Provide the [X, Y] coordinate of the cell's center where the given text is located.  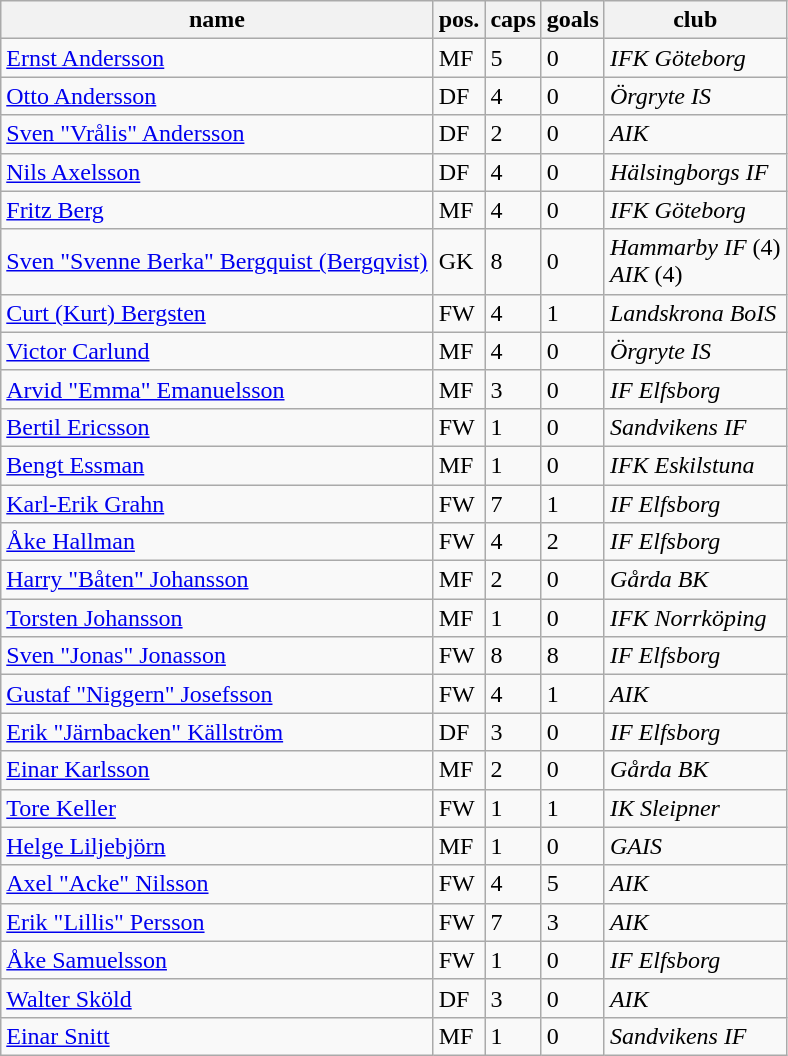
Åke Samuelsson [217, 960]
Åke Hallman [217, 542]
goals [572, 20]
GK [459, 262]
caps [513, 20]
Tore Keller [217, 808]
Hälsingborgs IF [695, 172]
Fritz Berg [217, 210]
Harry "Båten" Johansson [217, 580]
Walter Sköld [217, 998]
Einar Karlsson [217, 770]
Victor Carlund [217, 351]
Ernst Andersson [217, 58]
Curt (Kurt) Bergsten [217, 313]
Arvid "Emma" Emanuelsson [217, 389]
Nils Axelsson [217, 172]
Sven "Svenne Berka" Bergquist (Bergqvist) [217, 262]
IK Sleipner [695, 808]
Bertil Ericsson [217, 427]
Bengt Essman [217, 465]
Helge Liljebjörn [217, 846]
club [695, 20]
Karl-Erik Grahn [217, 503]
GAIS [695, 846]
name [217, 20]
Sven "Jonas" Jonasson [217, 656]
Erik "Lillis" Persson [217, 922]
IFK Norrköping [695, 618]
Einar Snitt [217, 1036]
Erik "Järnbacken" Källström [217, 732]
pos. [459, 20]
Otto Andersson [217, 96]
Landskrona BoIS [695, 313]
Sven "Vrålis" Andersson [217, 134]
Gustaf "Niggern" Josefsson [217, 694]
Hammarby IF (4)AIK (4) [695, 262]
Torsten Johansson [217, 618]
Axel "Acke" Nilsson [217, 884]
IFK Eskilstuna [695, 465]
